Scan for the cell matching the given text and deliver its [x, y] coordinate at center. 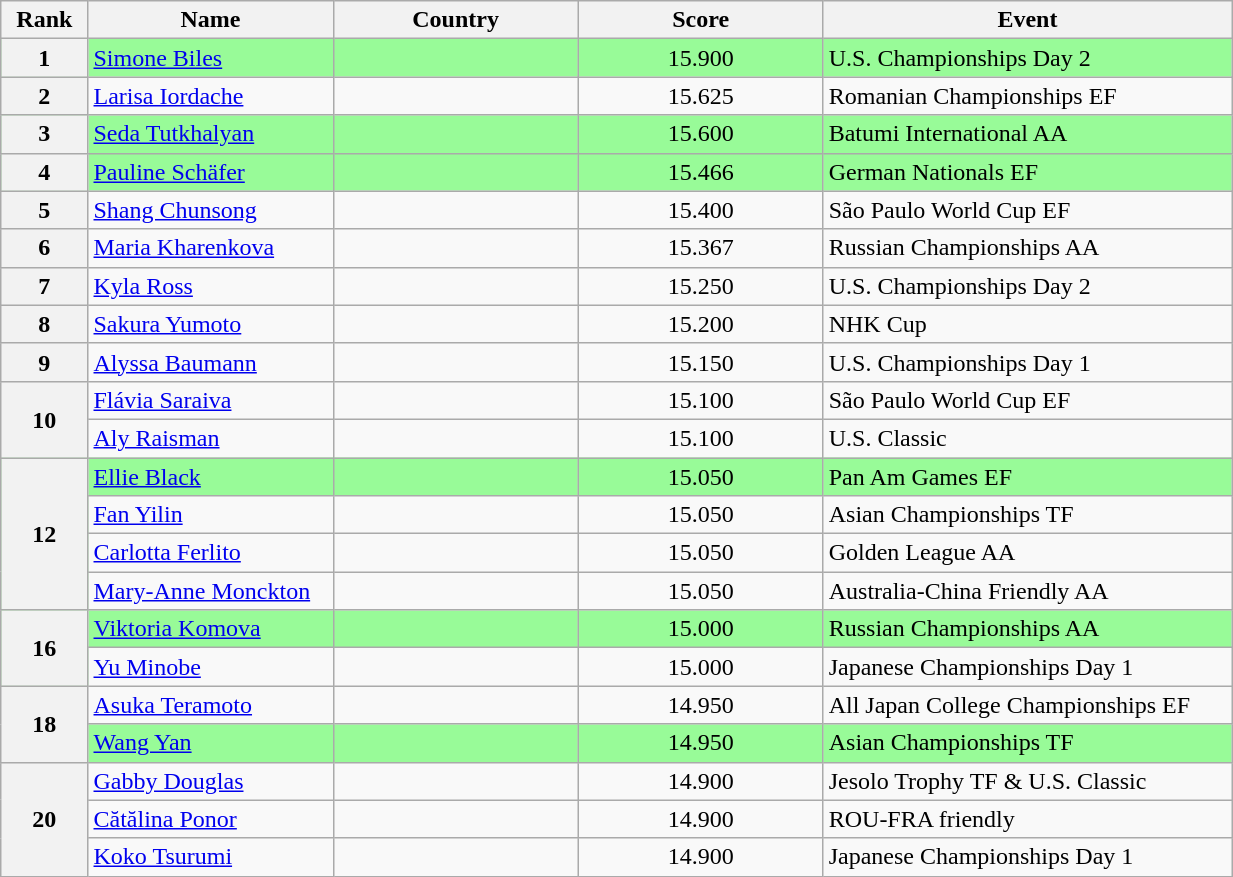
Maria Kharenkova [210, 248]
ROU-FRA friendly [1027, 819]
Australia-China Friendly AA [1027, 591]
15.900 [700, 58]
4 [44, 172]
15.367 [700, 248]
3 [44, 134]
8 [44, 324]
18 [44, 724]
Wang Yan [210, 743]
Cătălina Ponor [210, 819]
2 [44, 96]
Pan Am Games EF [1027, 477]
15.625 [700, 96]
Pauline Schäfer [210, 172]
Rank [44, 20]
Sakura Yumoto [210, 324]
Larisa Iordache [210, 96]
Koko Tsurumi [210, 857]
Flávia Saraiva [210, 400]
16 [44, 648]
Country [456, 20]
Score [700, 20]
15.250 [700, 286]
Gabby Douglas [210, 781]
Kyla Ross [210, 286]
Ellie Black [210, 477]
Name [210, 20]
Asuka Teramoto [210, 705]
Alyssa Baumann [210, 362]
U.S. Classic [1027, 438]
Yu Minobe [210, 667]
20 [44, 819]
Jesolo Trophy TF & U.S. Classic [1027, 781]
6 [44, 248]
Batumi International AA [1027, 134]
7 [44, 286]
15.600 [700, 134]
Viktoria Komova [210, 629]
Mary-Anne Monckton [210, 591]
Event [1027, 20]
NHK Cup [1027, 324]
Shang Chunsong [210, 210]
1 [44, 58]
15.150 [700, 362]
9 [44, 362]
Fan Yilin [210, 515]
12 [44, 534]
Romanian Championships EF [1027, 96]
German Nationals EF [1027, 172]
Simone Biles [210, 58]
Golden League AA [1027, 553]
All Japan College Championships EF [1027, 705]
10 [44, 419]
5 [44, 210]
Seda Tutkhalyan [210, 134]
Aly Raisman [210, 438]
15.466 [700, 172]
Carlotta Ferlito [210, 553]
15.200 [700, 324]
15.400 [700, 210]
U.S. Championships Day 1 [1027, 362]
